Provide the (x, y) coordinate of the cell's center where the given text is located.  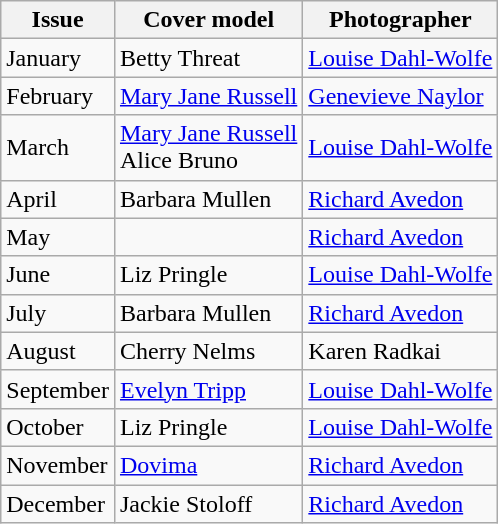
December (58, 503)
Cherry Nelms (208, 351)
Cover model (208, 20)
Issue (58, 20)
Dovima (208, 465)
Photographer (400, 20)
July (58, 313)
Karen Radkai (400, 351)
May (58, 237)
Mary Jane RussellAlice Bruno (208, 148)
October (58, 427)
November (58, 465)
Evelyn Tripp (208, 389)
March (58, 148)
Mary Jane Russell (208, 96)
September (58, 389)
April (58, 199)
February (58, 96)
Betty Threat (208, 58)
January (58, 58)
August (58, 351)
Genevieve Naylor (400, 96)
June (58, 275)
Jackie Stoloff (208, 503)
